Scan for the cell matching the given text and deliver its [X, Y] coordinate at center. 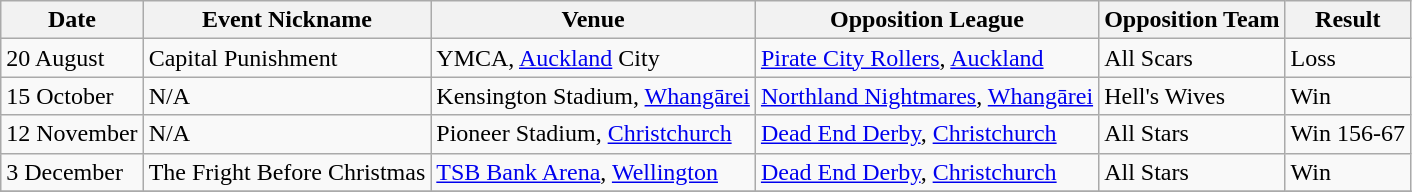
Hell's Wives [1192, 96]
Loss [1348, 58]
Pioneer Stadium, Christchurch [594, 134]
The Fright Before Christmas [287, 172]
YMCA, Auckland City [594, 58]
Event Nickname [287, 20]
20 August [72, 58]
Win 156-67 [1348, 134]
12 November [72, 134]
Capital Punishment [287, 58]
Result [1348, 20]
15 October [72, 96]
Kensington Stadium, Whangārei [594, 96]
Pirate City Rollers, Auckland [926, 58]
TSB Bank Arena, Wellington [594, 172]
Opposition Team [1192, 20]
All Scars [1192, 58]
Opposition League [926, 20]
Northland Nightmares, Whangārei [926, 96]
Venue [594, 20]
3 December [72, 172]
Date [72, 20]
